From the cell containing the given text, extract its center point as [x, y] coordinate. 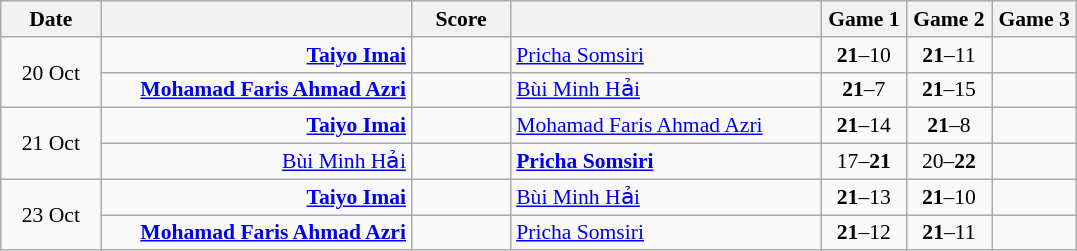
Date [51, 19]
21–7 [864, 90]
Score [461, 19]
21 Oct [51, 144]
21–14 [864, 126]
21–13 [864, 197]
Game 2 [948, 19]
20 Oct [51, 72]
21–15 [948, 90]
21–12 [864, 233]
21–8 [948, 126]
Game 3 [1034, 19]
Game 1 [864, 19]
17–21 [864, 162]
20–22 [948, 162]
23 Oct [51, 214]
